For the text-containing cell, return its midpoint in (X, Y) coordinate format. 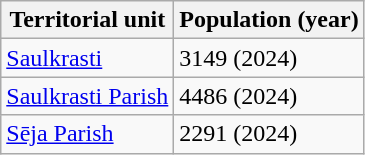
4486 (2024) (269, 96)
Population (year) (269, 20)
Sēja Parish (88, 134)
Territorial unit (88, 20)
3149 (2024) (269, 58)
2291 (2024) (269, 134)
Saulkrasti Parish (88, 96)
Saulkrasti (88, 58)
